Search for the cell housing the specified text and yield its [X, Y] center coordinate. 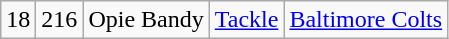
18 [18, 20]
Baltimore Colts [366, 20]
Tackle [246, 20]
216 [60, 20]
Opie Bandy [146, 20]
